For the text-containing cell, return its midpoint in (X, Y) coordinate format. 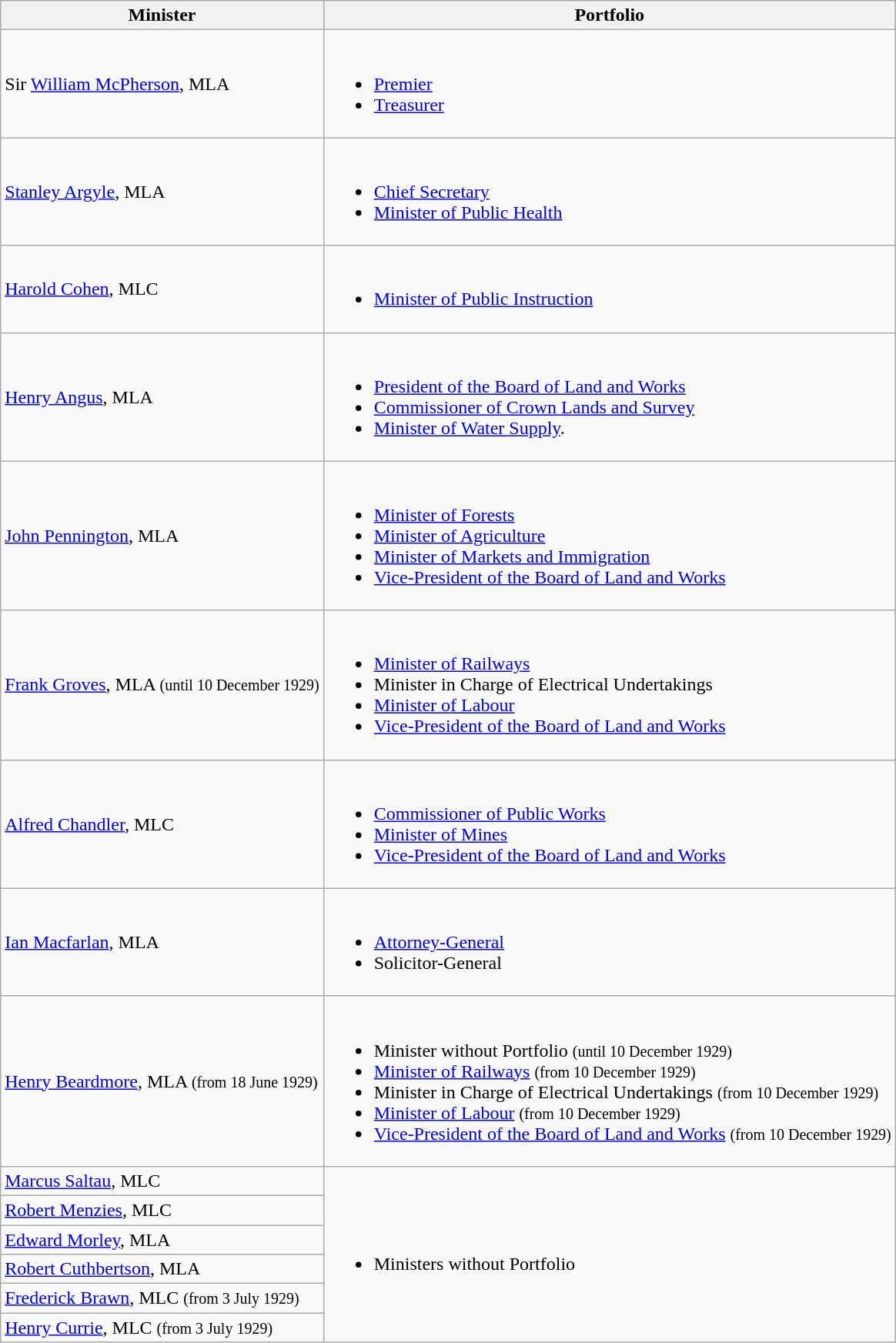
Harold Cohen, MLC (162, 289)
Stanley Argyle, MLA (162, 192)
Henry Currie, MLC (from 3 July 1929) (162, 1328)
Robert Menzies, MLC (162, 1210)
Ian Macfarlan, MLA (162, 942)
Frederick Brawn, MLC (from 3 July 1929) (162, 1298)
Minister of RailwaysMinister in Charge of Electrical UndertakingsMinister of LabourVice-President of the Board of Land and Works (610, 685)
Henry Beardmore, MLA (from 18 June 1929) (162, 1081)
PremierTreasurer (610, 84)
Ministers without Portfolio (610, 1254)
Chief SecretaryMinister of Public Health (610, 192)
Frank Groves, MLA (until 10 December 1929) (162, 685)
John Pennington, MLA (162, 536)
Sir William McPherson, MLA (162, 84)
Minister of ForestsMinister of AgricultureMinister of Markets and ImmigrationVice-President of the Board of Land and Works (610, 536)
Portfolio (610, 15)
Minister of Public Instruction (610, 289)
Alfred Chandler, MLC (162, 824)
Robert Cuthbertson, MLA (162, 1269)
Attorney-GeneralSolicitor-General (610, 942)
Henry Angus, MLA (162, 397)
Minister (162, 15)
Edward Morley, MLA (162, 1240)
Marcus Saltau, MLC (162, 1181)
Commissioner of Public WorksMinister of MinesVice-President of the Board of Land and Works (610, 824)
President of the Board of Land and WorksCommissioner of Crown Lands and SurveyMinister of Water Supply. (610, 397)
